Search for the cell housing the specified text and yield its [X, Y] center coordinate. 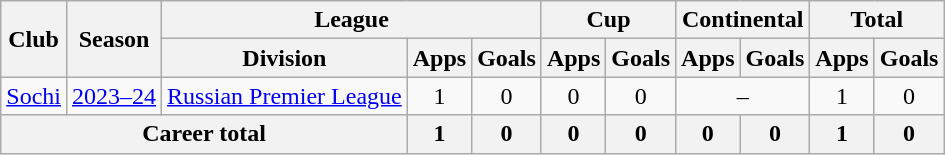
Season [114, 39]
– [743, 96]
Continental [743, 20]
2023–24 [114, 96]
Russian Premier League [285, 96]
League [352, 20]
Sochi [34, 96]
Career total [204, 134]
Total [877, 20]
Division [285, 58]
Club [34, 39]
Cup [608, 20]
